From the cell containing the given text, extract its center point as (x, y) coordinate. 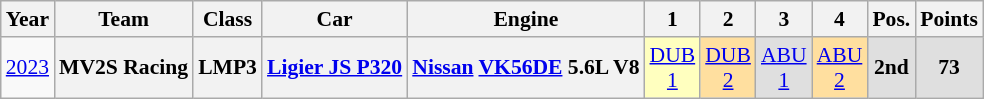
2nd (891, 68)
Class (228, 19)
MV2S Racing (124, 68)
Nissan VK56DE 5.6L V8 (526, 68)
4 (840, 19)
3 (784, 19)
2 (728, 19)
Ligier JS P320 (334, 68)
Engine (526, 19)
73 (949, 68)
Pos. (891, 19)
ABU2 (840, 68)
Team (124, 19)
DUB2 (728, 68)
Points (949, 19)
1 (673, 19)
DUB1 (673, 68)
Car (334, 19)
LMP3 (228, 68)
ABU1 (784, 68)
Year (28, 19)
2023 (28, 68)
